For the text-containing cell, return its midpoint in (X, Y) coordinate format. 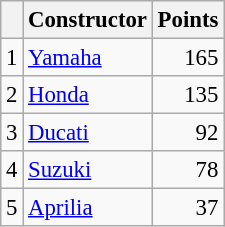
78 (188, 170)
2 (12, 95)
92 (188, 133)
37 (188, 208)
1 (12, 58)
Yamaha (88, 58)
3 (12, 133)
Suzuki (88, 170)
Constructor (88, 20)
5 (12, 208)
135 (188, 95)
Points (188, 20)
Honda (88, 95)
165 (188, 58)
4 (12, 170)
Ducati (88, 133)
Aprilia (88, 208)
